Capture the cell that displays the provided text and extract its (X, Y) central coordinate. 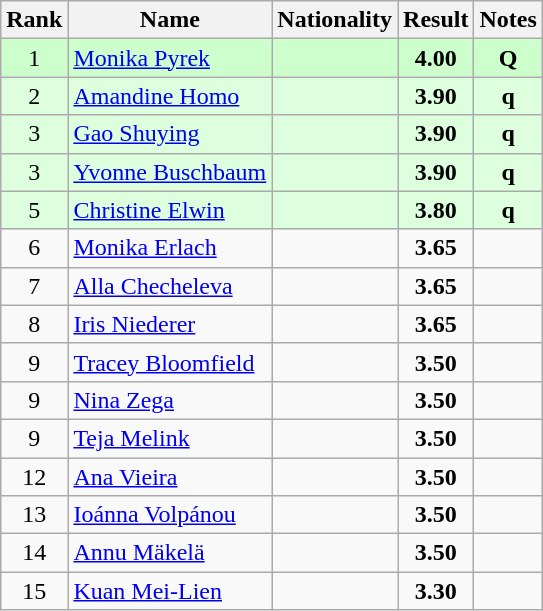
Tracey Bloomfield (170, 362)
7 (34, 286)
Yvonne Buschbaum (170, 172)
Christine Elwin (170, 210)
Gao Shuying (170, 134)
2 (34, 96)
Nina Zega (170, 400)
15 (34, 591)
6 (34, 248)
3.30 (436, 591)
Rank (34, 20)
Alla Checheleva (170, 286)
Annu Mäkelä (170, 553)
3.80 (436, 210)
5 (34, 210)
Iris Niederer (170, 324)
Monika Erlach (170, 248)
Nationality (335, 20)
Q (508, 58)
12 (34, 477)
8 (34, 324)
Teja Melink (170, 438)
Notes (508, 20)
1 (34, 58)
13 (34, 515)
Name (170, 20)
Amandine Homo (170, 96)
Kuan Mei-Lien (170, 591)
14 (34, 553)
Monika Pyrek (170, 58)
Result (436, 20)
Ana Vieira (170, 477)
Ioánna Volpánou (170, 515)
4.00 (436, 58)
